Provide the [x, y] coordinate of the cell's center where the given text is located.  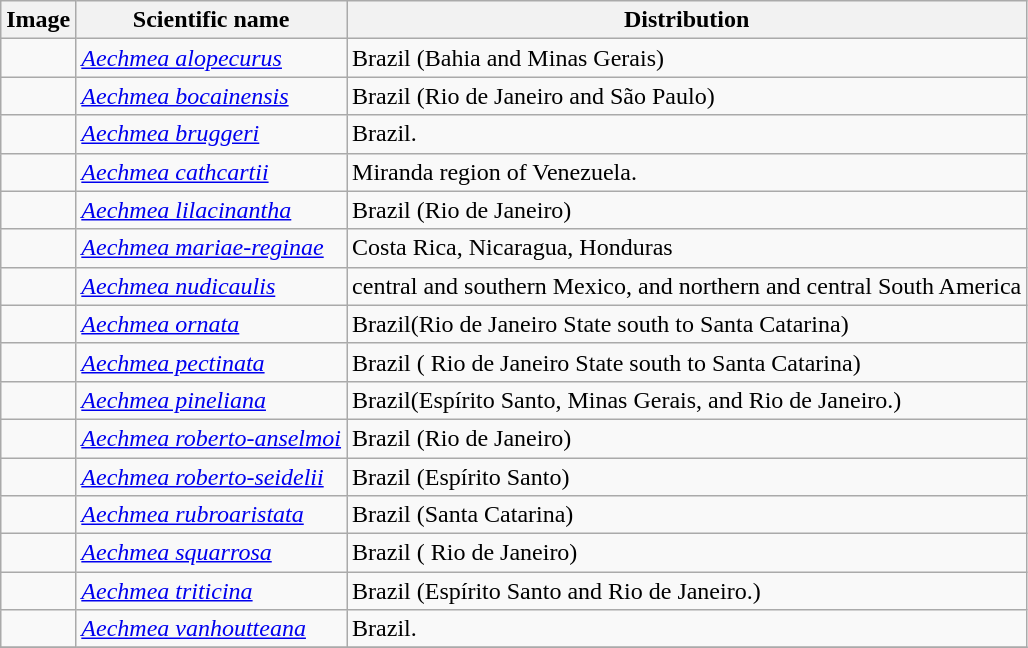
Aechmea roberto-seidelii [212, 477]
Aechmea ornata [212, 324]
Costa Rica, Nicaragua, Honduras [687, 248]
Aechmea vanhoutteana [212, 629]
Brazil ( Rio de Janeiro) [687, 553]
Aechmea triticina [212, 591]
Aechmea pineliana [212, 400]
Miranda region of Venezuela. [687, 172]
Aechmea mariae-reginae [212, 248]
central and southern Mexico, and northern and central South America [687, 286]
Brazil (Espírito Santo and Rio de Janeiro.) [687, 591]
Aechmea pectinata [212, 362]
Brazil (Rio de Janeiro and São Paulo) [687, 96]
Brazil(Rio de Janeiro State south to Santa Catarina) [687, 324]
Aechmea roberto-anselmoi [212, 438]
Aechmea squarrosa [212, 553]
Brazil (Bahia and Minas Gerais) [687, 58]
Distribution [687, 20]
Brazil(Espírito Santo, Minas Gerais, and Rio de Janeiro.) [687, 400]
Aechmea bruggeri [212, 134]
Scientific name [212, 20]
Aechmea cathcartii [212, 172]
Aechmea rubroaristata [212, 515]
Brazil (Espírito Santo) [687, 477]
Aechmea lilacinantha [212, 210]
Aechmea alopecurus [212, 58]
Aechmea nudicaulis [212, 286]
Image [38, 20]
Brazil ( Rio de Janeiro State south to Santa Catarina) [687, 362]
Brazil (Santa Catarina) [687, 515]
Aechmea bocainensis [212, 96]
